Find where the given text appears and provide that cell's center as [x, y] coordinate. 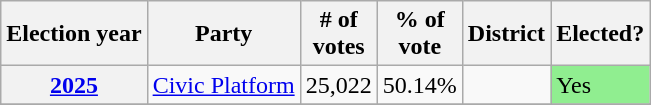
Yes [600, 85]
50.14% [420, 85]
Civic Platform [224, 85]
# ofvotes [338, 34]
District [506, 34]
Election year [74, 34]
25,022 [338, 85]
Elected? [600, 34]
2025 [74, 85]
Party [224, 34]
% ofvote [420, 34]
